For the text-containing cell, return its midpoint in [X, Y] coordinate format. 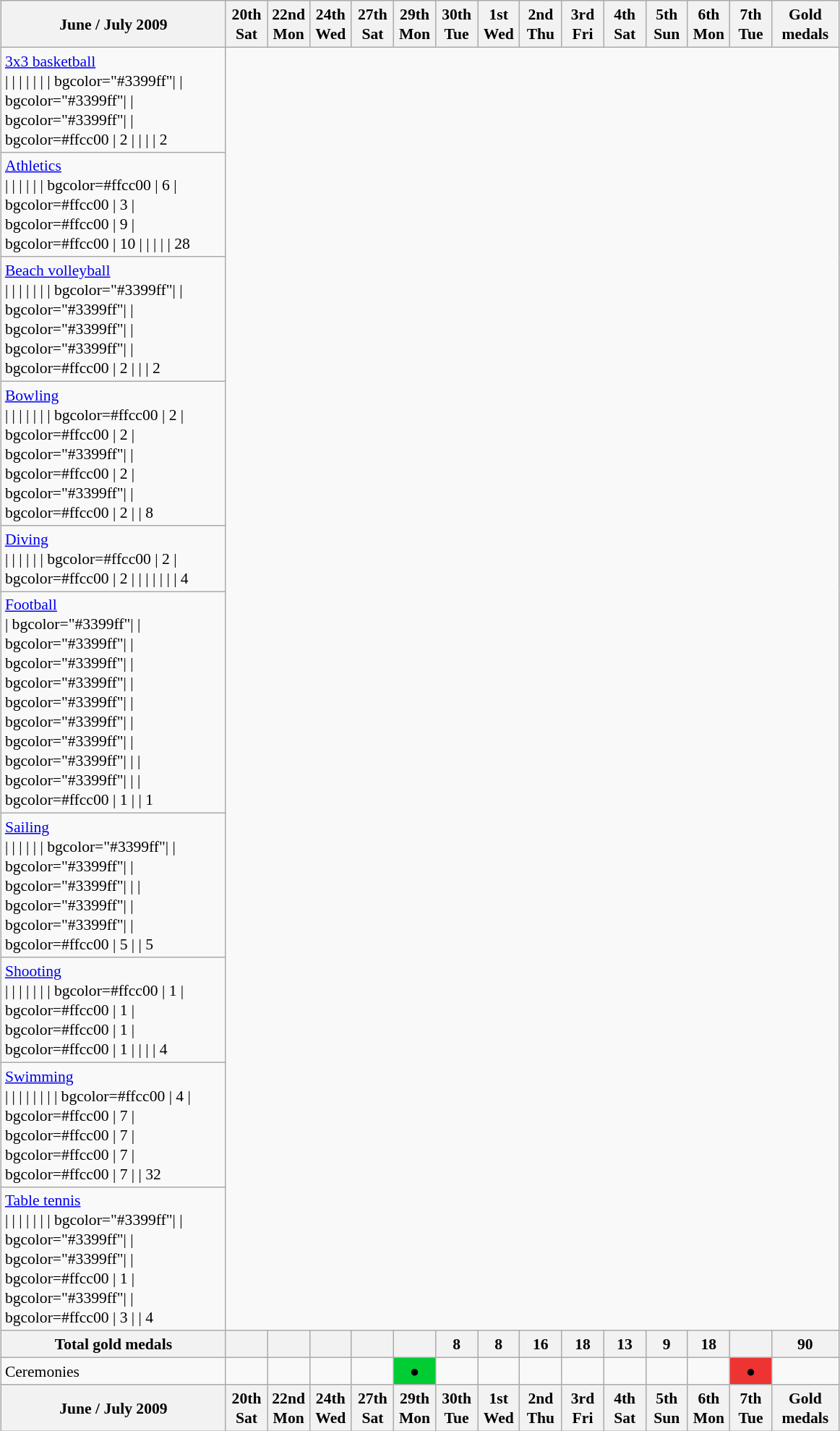
Swimming| | | | | | | | bgcolor=#ffcc00 | 4 | bgcolor=#ffcc00 | 7 | bgcolor=#ffcc00 | 7 | bgcolor=#ffcc00 | 7 | bgcolor=#ffcc00 | 7 | | 32 [113, 1124]
Beach volleyball| | | | | | | bgcolor="#3399ff"| | bgcolor="#3399ff"| | bgcolor="#3399ff"| | bgcolor="#3399ff"| | bgcolor=#ffcc00 | 2 | | | 2 [113, 319]
Athletics| | | | | | bgcolor=#ffcc00 | 6 | bgcolor=#ffcc00 | 3 | bgcolor=#ffcc00 | 9 | bgcolor=#ffcc00 | 10 | | | | | 28 [113, 204]
Total gold medals [113, 1344]
Shooting| | | | | | | bgcolor=#ffcc00 | 1 | bgcolor=#ffcc00 | 1 | bgcolor=#ffcc00 | 1 | bgcolor=#ffcc00 | 1 | | | | 4 [113, 1009]
Ceremonies [113, 1371]
Diving| | | | | | bgcolor=#ffcc00 | 2 | bgcolor=#ffcc00 | 2 | | | | | | | 4 [113, 558]
9 [667, 1344]
3x3 basketball| | | | | | | bgcolor="#3399ff"| | bgcolor="#3399ff"| | bgcolor="#3399ff"| | bgcolor=#ffcc00 | 2 | | | | 2 [113, 100]
16 [541, 1344]
13 [625, 1344]
90 [805, 1344]
